From the cell containing the given text, extract its center point as (x, y) coordinate. 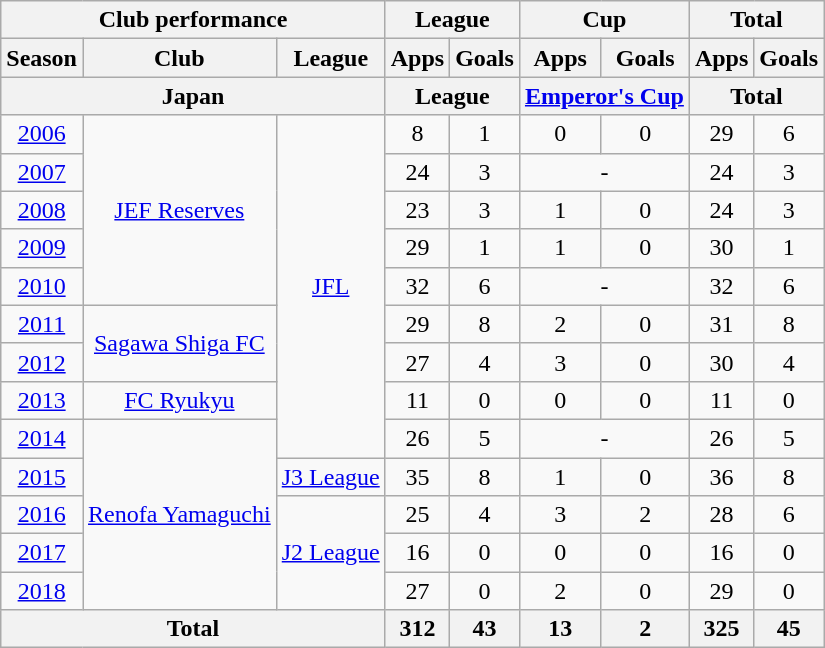
2015 (42, 477)
2007 (42, 172)
35 (417, 477)
Sagawa Shiga FC (179, 343)
2011 (42, 324)
2017 (42, 553)
312 (417, 629)
2012 (42, 362)
31 (721, 324)
13 (560, 629)
2009 (42, 248)
Club performance (193, 20)
Emperor's Cup (604, 96)
43 (485, 629)
2006 (42, 134)
2014 (42, 438)
25 (417, 515)
JEF Reserves (179, 210)
2016 (42, 515)
JFL (330, 286)
Cup (604, 20)
2010 (42, 286)
FC Ryukyu (179, 400)
J2 League (330, 553)
23 (417, 210)
2008 (42, 210)
Japan (193, 96)
28 (721, 515)
Season (42, 58)
Club (179, 58)
Renofa Yamaguchi (179, 514)
45 (789, 629)
36 (721, 477)
J3 League (330, 477)
325 (721, 629)
2018 (42, 591)
2013 (42, 400)
